Output the [X, Y] coordinate of the center of the cell containing the given text.  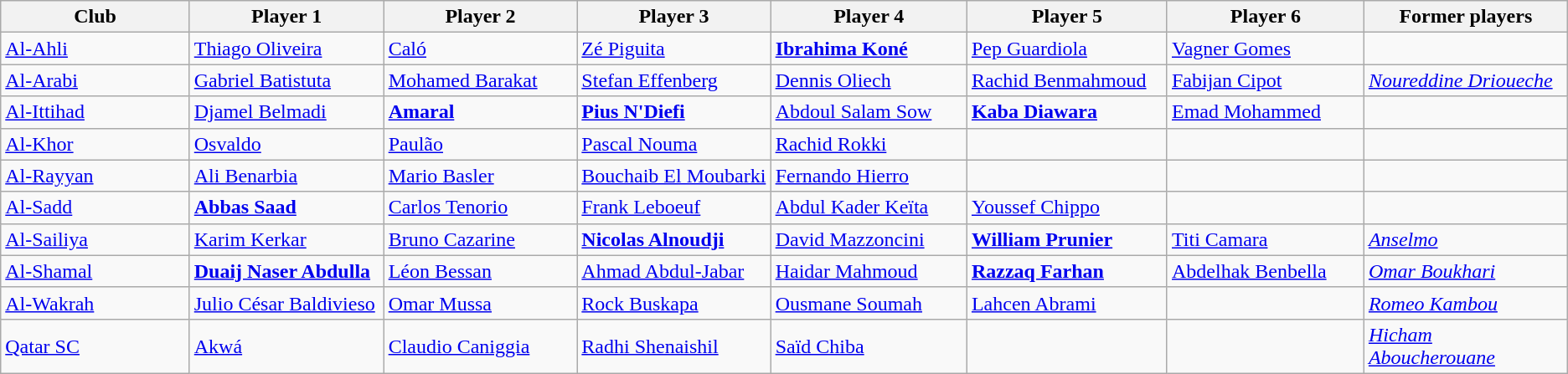
Al-Ittihad [95, 112]
Pep Guardiola [1067, 49]
Omar Mussa [481, 303]
Radhi Shenaishil [673, 346]
Saïd Chiba [869, 346]
Al-Sailiya [95, 239]
Julio César Baldivieso [286, 303]
Haidar Mahmoud [869, 271]
Frank Leboeuf [673, 207]
Bouchaib El Moubarki [673, 176]
Emad Mohammed [1265, 112]
Thiago Oliveira [286, 49]
Al-Arabi [95, 80]
Abdul Kader Keïta [869, 207]
Rachid Benmahmoud [1067, 80]
Romeo Kambou [1466, 303]
Al-Shamal [95, 271]
Qatar SC [95, 346]
Player 4 [869, 17]
Abbas Saad [286, 207]
Al-Wakrah [95, 303]
Paulão [481, 144]
Mohamed Barakat [481, 80]
David Mazzoncini [869, 239]
Ahmad Abdul-Jabar [673, 271]
Rock Buskapa [673, 303]
Zé Piguita [673, 49]
Fabijan Cipot [1265, 80]
Rachid Rokki [869, 144]
Al-Khor [95, 144]
Club [95, 17]
Ali Benarbia [286, 176]
Vagner Gomes [1265, 49]
Caló [481, 49]
Al-Rayyan [95, 176]
Ousmane Soumah [869, 303]
Anselmo [1466, 239]
Léon Bessan [481, 271]
Abdoul Salam Sow [869, 112]
Akwá [286, 346]
Karim Kerkar [286, 239]
Fernando Hierro [869, 176]
Nicolas Alnoudji [673, 239]
Mario Basler [481, 176]
Amaral [481, 112]
Player 1 [286, 17]
Omar Boukhari [1466, 271]
Player 2 [481, 17]
Player 5 [1067, 17]
Al-Sadd [95, 207]
Dennis Oliech [869, 80]
Pius N'Diefi [673, 112]
Razzaq Farhan [1067, 271]
Lahcen Abrami [1067, 303]
Pascal Nouma [673, 144]
Gabriel Batistuta [286, 80]
Kaba Diawara [1067, 112]
William Prunier [1067, 239]
Former players [1466, 17]
Hicham Aboucherouane [1466, 346]
Youssef Chippo [1067, 207]
Noureddine Drioueche [1466, 80]
Abdelhak Benbella [1265, 271]
Claudio Caniggia [481, 346]
Ibrahima Koné [869, 49]
Al-Ahli [95, 49]
Player 3 [673, 17]
Duaij Naser Abdulla [286, 271]
Bruno Cazarine [481, 239]
Djamel Belmadi [286, 112]
Titi Camara [1265, 239]
Stefan Effenberg [673, 80]
Player 6 [1265, 17]
Osvaldo [286, 144]
Carlos Tenorio [481, 207]
